Search for the cell housing the specified text and yield its (X, Y) center coordinate. 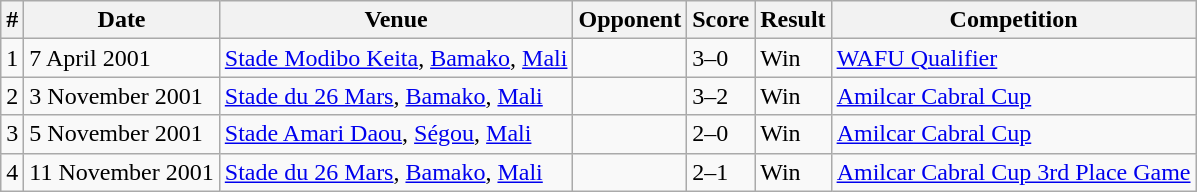
Date (122, 20)
WAFU Qualifier (1014, 58)
3–0 (721, 58)
2 (12, 96)
# (12, 20)
2–0 (721, 134)
3–2 (721, 96)
Competition (1014, 20)
5 November 2001 (122, 134)
Stade Modibo Keita, Bamako, Mali (396, 58)
1 (12, 58)
Score (721, 20)
11 November 2001 (122, 172)
Result (793, 20)
Stade Amari Daou, Ségou, Mali (396, 134)
4 (12, 172)
2–1 (721, 172)
Amilcar Cabral Cup 3rd Place Game (1014, 172)
Opponent (630, 20)
3 (12, 134)
7 April 2001 (122, 58)
3 November 2001 (122, 96)
Venue (396, 20)
